Search for the cell housing the specified text and yield its (X, Y) center coordinate. 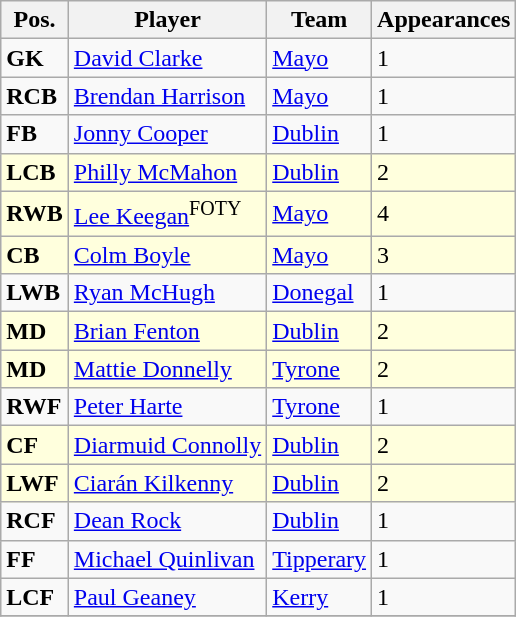
FB (35, 134)
Ciarán Kilkenny (167, 483)
Philly McMahon (167, 172)
3 (444, 255)
LCB (35, 172)
Brendan Harrison (167, 96)
RWB (35, 214)
FF (35, 559)
RCB (35, 96)
David Clarke (167, 58)
Kerry (320, 597)
Tipperary (320, 559)
Team (320, 20)
Jonny Cooper (167, 134)
Colm Boyle (167, 255)
Ryan McHugh (167, 293)
RCF (35, 521)
Mattie Donnelly (167, 369)
Appearances (444, 20)
4 (444, 214)
LCF (35, 597)
Peter Harte (167, 407)
Michael Quinlivan (167, 559)
Dean Rock (167, 521)
Paul Geaney (167, 597)
Lee KeeganFOTY (167, 214)
LWB (35, 293)
LWF (35, 483)
Diarmuid Connolly (167, 445)
Donegal (320, 293)
CF (35, 445)
Pos. (35, 20)
GK (35, 58)
CB (35, 255)
Player (167, 20)
RWF (35, 407)
Brian Fenton (167, 331)
